From the cell containing the given text, extract its center point as [X, Y] coordinate. 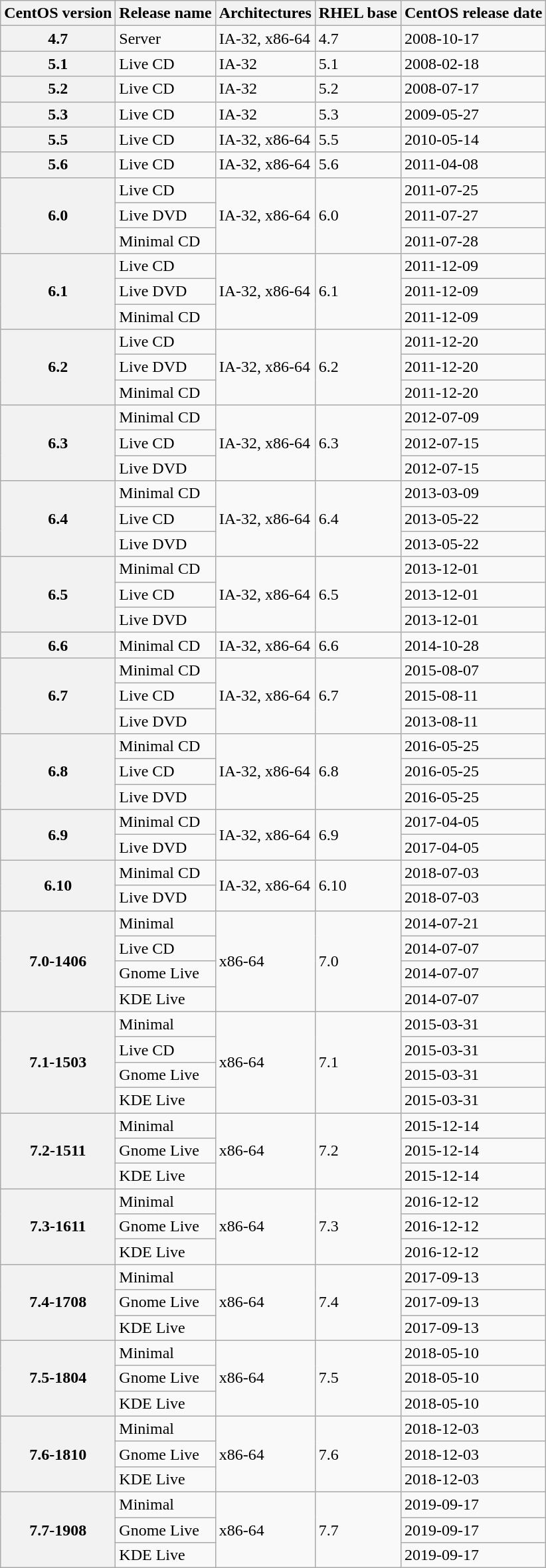
7.7 [357, 1529]
2014-10-28 [473, 645]
Architectures [265, 13]
7.5 [357, 1378]
7.4-1708 [58, 1302]
7.2-1511 [58, 1151]
2015-08-07 [473, 670]
2011-07-28 [473, 240]
7.6-1810 [58, 1454]
2012-07-09 [473, 418]
2008-02-18 [473, 64]
7.5-1804 [58, 1378]
2009-05-27 [473, 114]
7.1-1503 [58, 1062]
7.3 [357, 1227]
7.2 [357, 1151]
2013-08-11 [473, 721]
Server [165, 39]
7.3-1611 [58, 1227]
2011-04-08 [473, 165]
2015-08-11 [473, 695]
2008-10-17 [473, 39]
7.7-1908 [58, 1529]
RHEL base [357, 13]
7.4 [357, 1302]
7.0 [357, 961]
2008-07-17 [473, 89]
2010-05-14 [473, 139]
2011-07-27 [473, 215]
2013-03-09 [473, 493]
7.1 [357, 1062]
CentOS version [58, 13]
2014-07-21 [473, 923]
7.6 [357, 1454]
7.0-1406 [58, 961]
2011-07-25 [473, 190]
Release name [165, 13]
CentOS release date [473, 13]
